Scan for the cell matching the given text and deliver its (x, y) coordinate at center. 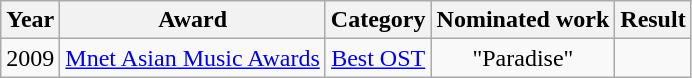
Best OST (378, 58)
Result (653, 20)
Mnet Asian Music Awards (193, 58)
Year (30, 20)
"Paradise" (523, 58)
Category (378, 20)
2009 (30, 58)
Award (193, 20)
Nominated work (523, 20)
